Pinpoint the cell where the given text exists, returning its [X, Y] midpoint coordinate. 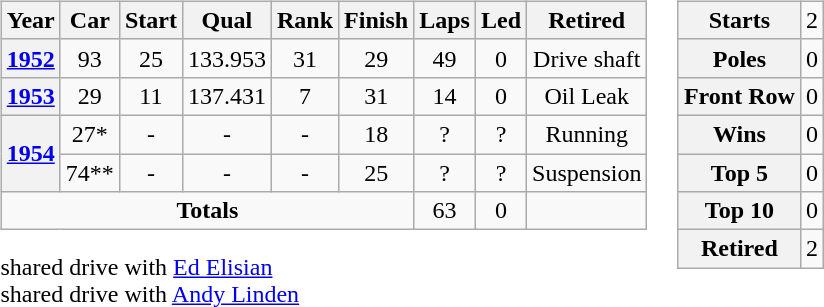
Laps [445, 20]
Wins [739, 134]
18 [376, 134]
1952 [30, 58]
Finish [376, 20]
Qual [226, 20]
Starts [739, 20]
Oil Leak [587, 96]
Front Row [739, 96]
1954 [30, 153]
Year [30, 20]
Start [150, 20]
7 [304, 96]
11 [150, 96]
137.431 [226, 96]
Poles [739, 58]
93 [90, 58]
Car [90, 20]
49 [445, 58]
63 [445, 211]
27* [90, 134]
1953 [30, 96]
Suspension [587, 173]
Top 5 [739, 173]
133.953 [226, 58]
74** [90, 173]
Rank [304, 20]
Drive shaft [587, 58]
14 [445, 96]
Running [587, 134]
Led [500, 20]
Top 10 [739, 211]
Totals [207, 211]
